Output the (X, Y) coordinate of the center of the cell containing the given text.  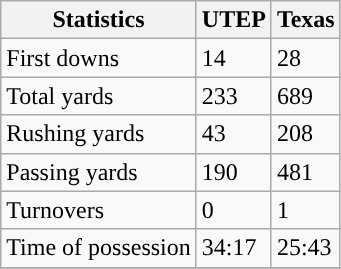
Turnovers (99, 210)
233 (234, 96)
28 (306, 58)
Passing yards (99, 172)
1 (306, 210)
First downs (99, 58)
689 (306, 96)
14 (234, 58)
UTEP (234, 20)
43 (234, 134)
25:43 (306, 248)
Rushing yards (99, 134)
Total yards (99, 96)
481 (306, 172)
Texas (306, 20)
Time of possession (99, 248)
208 (306, 134)
190 (234, 172)
Statistics (99, 20)
0 (234, 210)
34:17 (234, 248)
